Extract the [X, Y] coordinate from the center of the cell holding the provided text.  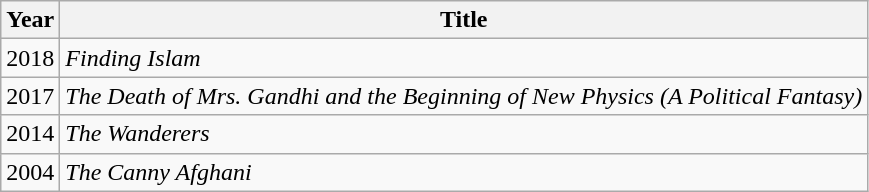
2004 [30, 172]
Finding Islam [464, 58]
The Death of Mrs. Gandhi and the Beginning of New Physics (A Political Fantasy) [464, 96]
Title [464, 20]
The Canny Afghani [464, 172]
2017 [30, 96]
The Wanderers [464, 134]
2014 [30, 134]
Year [30, 20]
2018 [30, 58]
